Provide the (X, Y) coordinate of the cell's center where the given text is located.  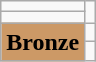
Bronze (43, 42)
